For the text-containing cell, return its midpoint in (x, y) coordinate format. 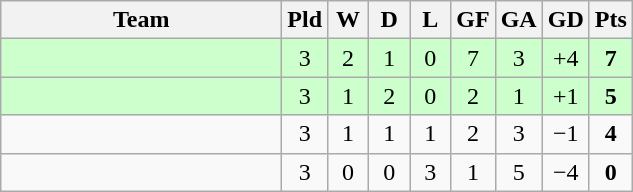
4 (610, 134)
+1 (566, 96)
Pts (610, 20)
−1 (566, 134)
W (348, 20)
Team (142, 20)
GD (566, 20)
Pld (305, 20)
+4 (566, 58)
D (390, 20)
−4 (566, 172)
GF (473, 20)
L (430, 20)
GA (518, 20)
